Scan for the cell matching the given text and deliver its (x, y) coordinate at center. 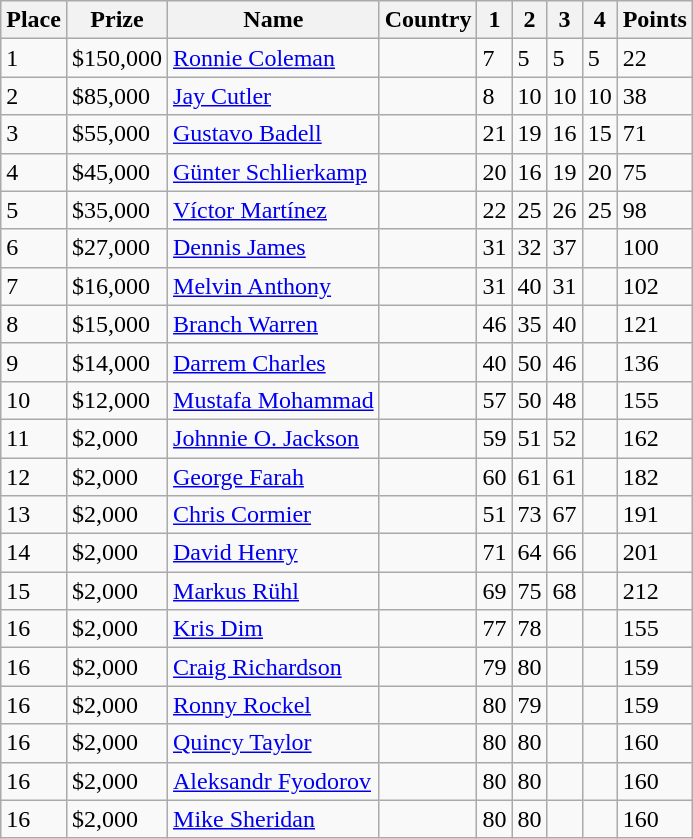
$27,000 (116, 248)
Chris Cormier (274, 515)
$14,000 (116, 362)
Ronny Rockel (274, 705)
67 (564, 515)
9 (34, 362)
14 (34, 553)
69 (494, 591)
Country (428, 20)
100 (654, 248)
136 (654, 362)
60 (494, 477)
$12,000 (116, 400)
182 (654, 477)
102 (654, 286)
Name (274, 20)
201 (654, 553)
37 (564, 248)
6 (34, 248)
73 (530, 515)
98 (654, 210)
162 (654, 438)
George Farah (274, 477)
Mike Sheridan (274, 819)
Prize (116, 20)
Jay Cutler (274, 96)
$150,000 (116, 58)
59 (494, 438)
Johnnie O. Jackson (274, 438)
$85,000 (116, 96)
Dennis James (274, 248)
Víctor Martínez (274, 210)
78 (530, 629)
Aleksandr Fyodorov (274, 781)
Ronnie Coleman (274, 58)
Gustavo Badell (274, 134)
Points (654, 20)
11 (34, 438)
$55,000 (116, 134)
52 (564, 438)
64 (530, 553)
48 (564, 400)
Markus Rühl (274, 591)
$15,000 (116, 324)
Quincy Taylor (274, 743)
12 (34, 477)
Darrem Charles (274, 362)
13 (34, 515)
Mustafa Mohammad (274, 400)
26 (564, 210)
Place (34, 20)
21 (494, 134)
57 (494, 400)
191 (654, 515)
38 (654, 96)
$45,000 (116, 172)
212 (654, 591)
77 (494, 629)
68 (564, 591)
35 (530, 324)
Günter Schlierkamp (274, 172)
$35,000 (116, 210)
121 (654, 324)
$16,000 (116, 286)
Kris Dim (274, 629)
32 (530, 248)
David Henry (274, 553)
66 (564, 553)
Melvin Anthony (274, 286)
Craig Richardson (274, 667)
Branch Warren (274, 324)
